Output the [x, y] coordinate of the center of the cell containing the given text.  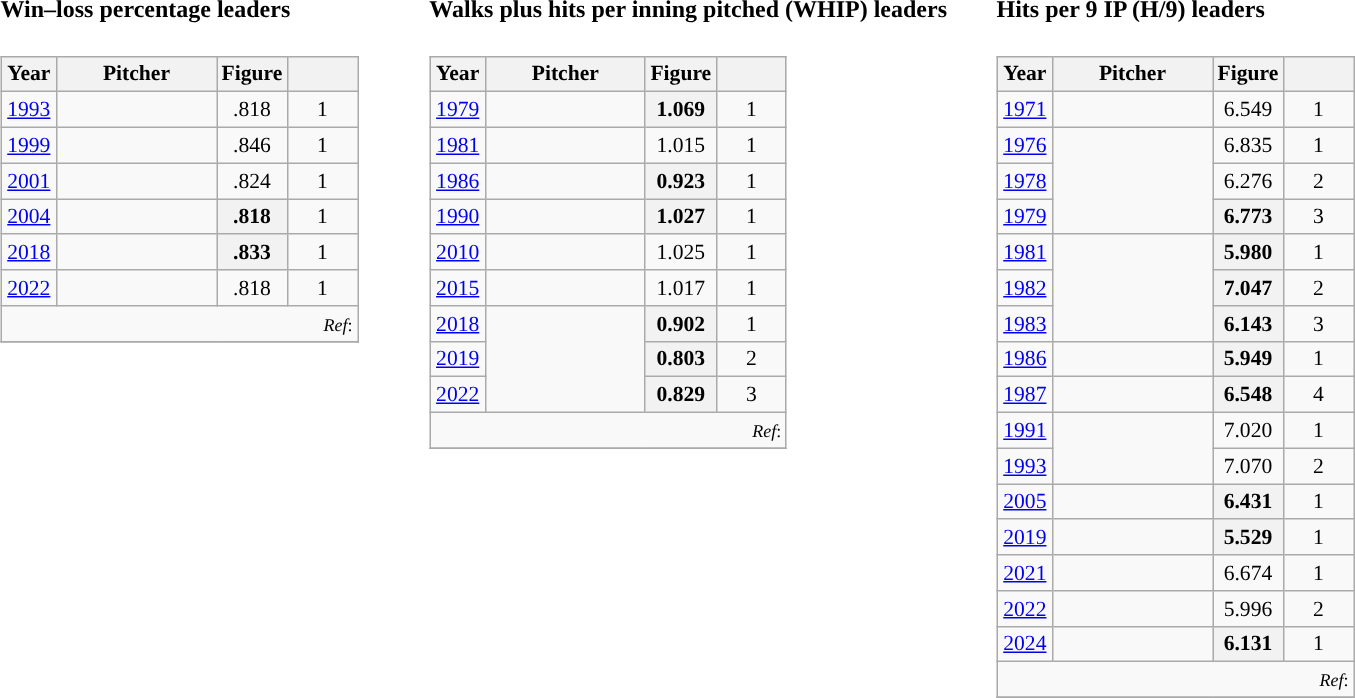
0.902 [680, 323]
2005 [1024, 502]
6.674 [1248, 573]
2010 [458, 252]
0.829 [680, 395]
2021 [1024, 573]
1983 [1024, 323]
6.143 [1248, 323]
6.131 [1248, 644]
1.027 [680, 217]
0.923 [680, 181]
1982 [1024, 288]
7.020 [1248, 430]
5.529 [1248, 537]
.846 [252, 145]
2024 [1024, 644]
6.773 [1248, 217]
1.069 [680, 110]
2015 [458, 288]
1971 [1024, 110]
1991 [1024, 430]
6.276 [1248, 181]
5.949 [1248, 359]
2004 [28, 217]
6.548 [1248, 395]
4 [1318, 395]
1978 [1024, 181]
5.996 [1248, 608]
1.015 [680, 145]
6.431 [1248, 502]
1990 [458, 217]
.824 [252, 181]
7.070 [1248, 466]
.833 [252, 252]
6.835 [1248, 145]
1999 [28, 145]
5.980 [1248, 252]
1.017 [680, 288]
1987 [1024, 395]
1976 [1024, 145]
6.549 [1248, 110]
2001 [28, 181]
7.047 [1248, 288]
0.803 [680, 359]
1.025 [680, 252]
